For the text-containing cell, return its midpoint in (X, Y) coordinate format. 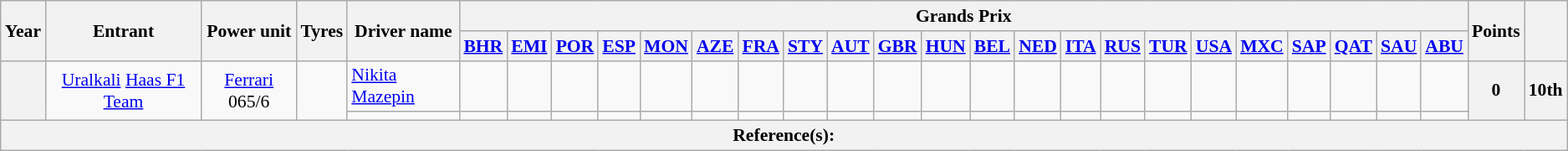
Reference(s): (784, 136)
AUT (850, 46)
MXC (1262, 46)
10th (1545, 91)
SAU (1398, 46)
TUR (1168, 46)
SAP (1310, 46)
Ferrari 065/6 (249, 91)
0 (1496, 91)
ITA (1080, 46)
Tyres (321, 30)
Points (1496, 30)
ESP (619, 46)
GBR (898, 46)
BEL (992, 46)
ABU (1444, 46)
FRA (760, 46)
AZE (716, 46)
RUS (1122, 46)
Year (23, 30)
MON (666, 46)
Power unit (249, 30)
POR (575, 46)
Entrant (124, 30)
EMI (529, 46)
Nikita Mazepin (403, 86)
Driver name (403, 30)
HUN (946, 46)
BHR (483, 46)
Uralkali Haas F1 Team (124, 91)
USA (1214, 46)
NED (1038, 46)
STY (805, 46)
QAT (1353, 46)
Grands Prix (963, 16)
